Search for the cell housing the specified text and yield its [X, Y] center coordinate. 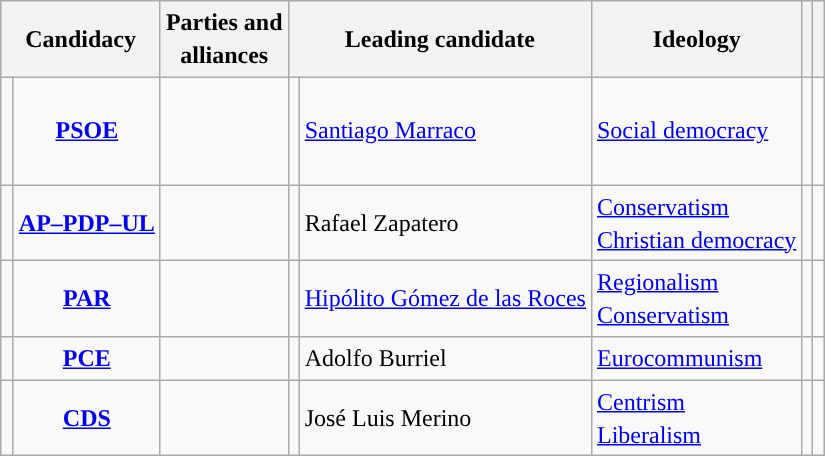
PAR [86, 299]
Eurocommunism [696, 358]
ConservatismChristian democracy [696, 223]
Santiago Marraco [445, 131]
AP–PDP–UL [86, 223]
Rafael Zapatero [445, 223]
Candidacy [81, 39]
Ideology [696, 39]
Hipólito Gómez de las Roces [445, 299]
José Luis Merino [445, 418]
Parties andalliances [224, 39]
PSOE [86, 131]
PCE [86, 358]
Leading candidate [440, 39]
Social democracy [696, 131]
RegionalismConservatism [696, 299]
CDS [86, 418]
Adolfo Burriel [445, 358]
CentrismLiberalism [696, 418]
